Search for the cell housing the specified text and yield its (x, y) center coordinate. 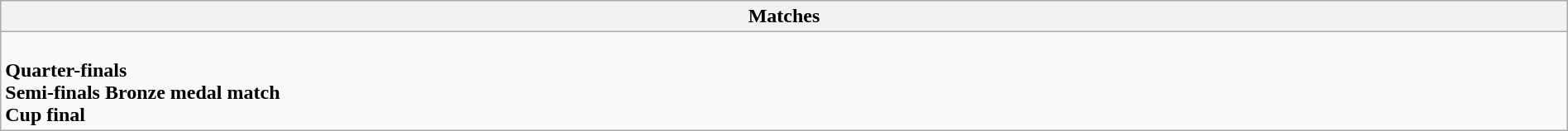
Matches (784, 16)
Quarter-finals Semi-finals Bronze medal match Cup final (784, 81)
